Pinpoint the cell where the given text exists, returning its [x, y] midpoint coordinate. 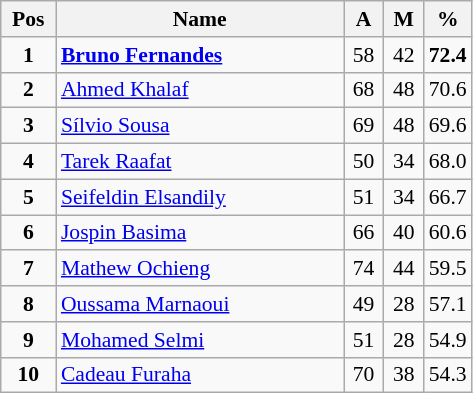
7 [28, 269]
% [448, 19]
68.0 [448, 162]
54.9 [448, 340]
Ahmed Khalaf [200, 90]
72.4 [448, 55]
Cadeau Furaha [200, 375]
A [364, 19]
1 [28, 55]
Jospin Basima [200, 233]
44 [404, 269]
66.7 [448, 197]
8 [28, 304]
Mathew Ochieng [200, 269]
5 [28, 197]
Pos [28, 19]
Mohamed Selmi [200, 340]
9 [28, 340]
58 [364, 55]
69.6 [448, 126]
74 [364, 269]
40 [404, 233]
2 [28, 90]
Seifeldin Elsandily [200, 197]
3 [28, 126]
50 [364, 162]
69 [364, 126]
54.3 [448, 375]
60.6 [448, 233]
70 [364, 375]
Oussama Marnaoui [200, 304]
M [404, 19]
59.5 [448, 269]
42 [404, 55]
68 [364, 90]
10 [28, 375]
49 [364, 304]
70.6 [448, 90]
57.1 [448, 304]
Name [200, 19]
Sílvio Sousa [200, 126]
38 [404, 375]
Tarek Raafat [200, 162]
Bruno Fernandes [200, 55]
66 [364, 233]
6 [28, 233]
4 [28, 162]
